Provide the (X, Y) coordinate of the cell's center where the given text is located.  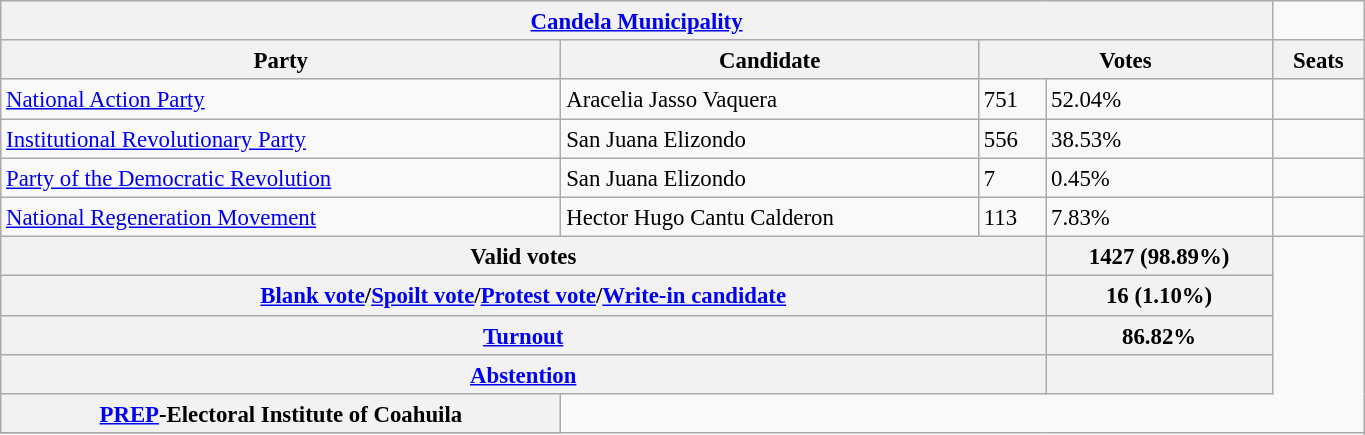
National Regeneration Movement (281, 216)
Institutional Revolutionary Party (281, 138)
PREP-Electoral Institute of Coahuila (281, 414)
556 (1012, 138)
16 (1.10%) (1160, 296)
Valid votes (524, 256)
Party of the Democratic Revolution (281, 178)
38.53% (1160, 138)
National Action Party (281, 100)
7.83% (1160, 216)
86.82% (1160, 334)
Party (281, 60)
7 (1012, 178)
52.04% (1160, 100)
Aracelia Jasso Vaquera (770, 100)
Candela Municipality (637, 20)
Abstention (524, 374)
Seats (1318, 60)
Blank vote/Spoilt vote/Protest vote/Write-in candidate (524, 296)
Hector Hugo Cantu Calderon (770, 216)
Candidate (770, 60)
Votes (1125, 60)
751 (1012, 100)
0.45% (1160, 178)
Turnout (524, 334)
113 (1012, 216)
1427 (98.89%) (1160, 256)
